Identify which cell holds the provided text, then report its [X, Y] central coordinate. 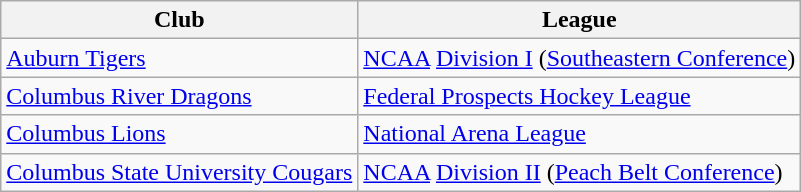
Club [180, 20]
NCAA Division I (Southeastern Conference) [580, 58]
Columbus Lions [180, 134]
Federal Prospects Hockey League [580, 96]
Columbus River Dragons [180, 96]
Columbus State University Cougars [180, 172]
Auburn Tigers [180, 58]
League [580, 20]
National Arena League [580, 134]
NCAA Division II (Peach Belt Conference) [580, 172]
